Return (X, Y) of the center of cell containing provided text 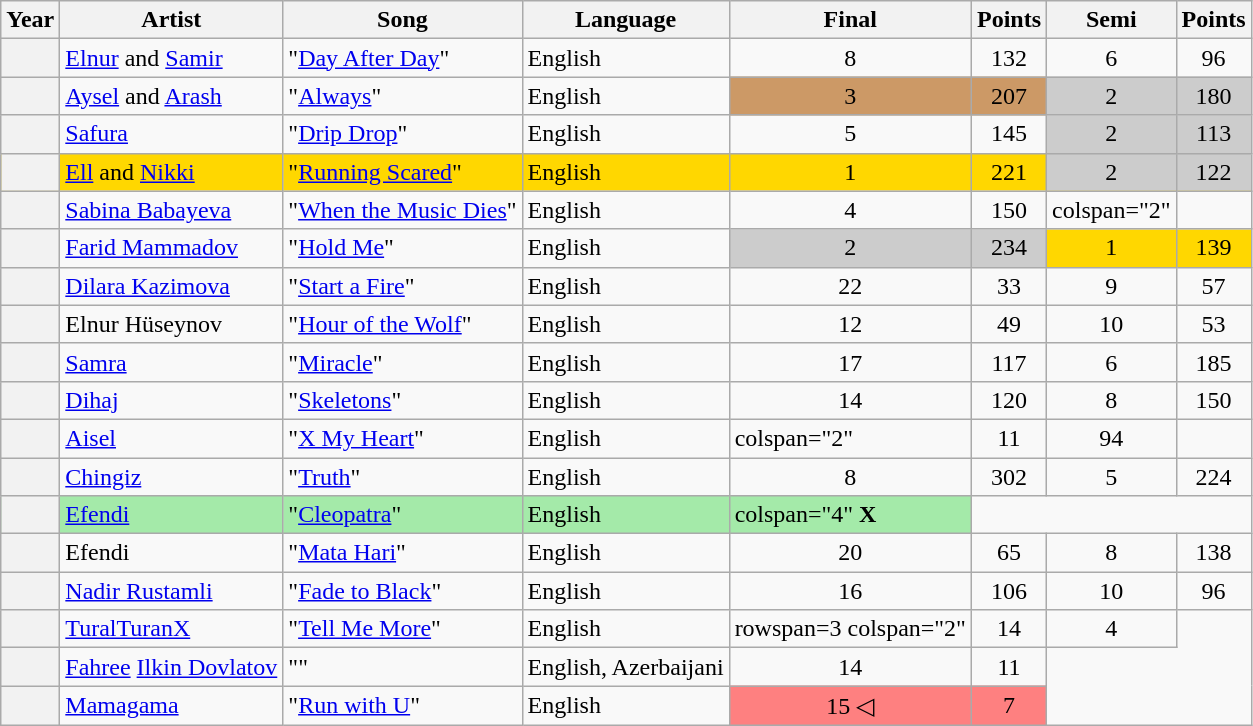
57 (1214, 286)
Artist (172, 20)
Farid Mammadov (172, 248)
7 (1008, 706)
"Miracle" (402, 362)
Language (626, 20)
22 (850, 286)
"Running Scared" (402, 172)
Elnur Hüseynov (172, 324)
117 (1008, 362)
Elnur and Samir (172, 58)
"Mata Hari" (402, 553)
Ell and Nikki (172, 172)
65 (1008, 553)
15 ◁ (850, 706)
33 (1008, 286)
122 (1214, 172)
Aisel (172, 438)
20 (850, 553)
221 (1008, 172)
Song (402, 20)
94 (1112, 438)
Dilara Kazimova (172, 286)
Samra (172, 362)
TuralTuranX (172, 629)
49 (1008, 324)
"Skeletons" (402, 400)
17 (850, 362)
colspan="4" X (850, 515)
Dihaj (172, 400)
"Cleopatra" (402, 515)
"X My Heart" (402, 438)
Sabina Babayeva (172, 210)
"Fade to Black" (402, 591)
"Day After Day" (402, 58)
145 (1008, 134)
rowspan=3 colspan="2" (850, 629)
113 (1214, 134)
Semi (1112, 20)
185 (1214, 362)
Final (850, 20)
Fahree Ilkin Dovlatov (172, 667)
"Hour of the Wolf" (402, 324)
120 (1008, 400)
138 (1214, 553)
"Hold Me" (402, 248)
180 (1214, 96)
Safura (172, 134)
12 (850, 324)
"" (402, 667)
53 (1214, 324)
"Tell Me More" (402, 629)
"Truth" (402, 477)
English, Azerbaijani (626, 667)
"Run with U" (402, 706)
"Drip Drop" (402, 134)
Aysel and Arash (172, 96)
9 (1112, 286)
Mamagama (172, 706)
224 (1214, 477)
132 (1008, 58)
Year (30, 20)
207 (1008, 96)
Chingiz (172, 477)
3 (850, 96)
"Start a Fire" (402, 286)
234 (1008, 248)
106 (1008, 591)
Nadir Rustamli (172, 591)
139 (1214, 248)
"Always" (402, 96)
"When the Music Dies" (402, 210)
16 (850, 591)
302 (1008, 477)
